Return the (x, y) coordinate for the center point of the cell that contains the specified text.  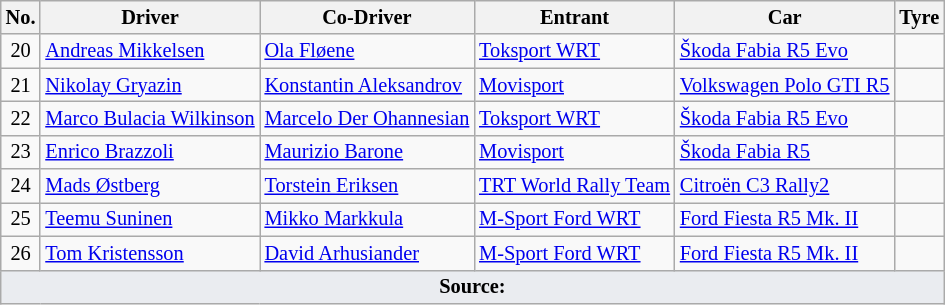
Volkswagen Polo GTI R5 (784, 85)
TRT World Rally Team (574, 186)
25 (21, 219)
Škoda Fabia R5 (784, 152)
Mads Østberg (150, 186)
Mikko Markkula (368, 219)
Citroën C3 Rally2 (784, 186)
Ola Fløene (368, 51)
Co-Driver (368, 17)
22 (21, 118)
David Arhusiander (368, 253)
Nikolay Gryazin (150, 85)
Entrant (574, 17)
24 (21, 186)
No. (21, 17)
Andreas Mikkelsen (150, 51)
23 (21, 152)
Tyre (919, 17)
Teemu Suninen (150, 219)
Marco Bulacia Wilkinson (150, 118)
26 (21, 253)
21 (21, 85)
Torstein Eriksen (368, 186)
Driver (150, 17)
Konstantin Aleksandrov (368, 85)
Enrico Brazzoli (150, 152)
Car (784, 17)
Marcelo Der Ohannesian (368, 118)
20 (21, 51)
Maurizio Barone (368, 152)
Source: (472, 287)
Tom Kristensson (150, 253)
